Return the [X, Y] coordinate for the center point of the cell that contains the specified text.  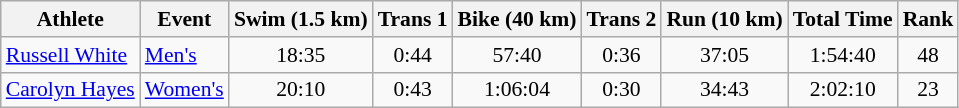
20:10 [301, 90]
1:54:40 [843, 55]
Russell White [70, 55]
Rank [928, 19]
Men's [184, 55]
37:05 [724, 55]
1:06:04 [518, 90]
Athlete [70, 19]
34:43 [724, 90]
2:02:10 [843, 90]
Event [184, 19]
0:30 [621, 90]
18:35 [301, 55]
0:36 [621, 55]
Trans 1 [413, 19]
Swim (1.5 km) [301, 19]
0:43 [413, 90]
57:40 [518, 55]
Women's [184, 90]
0:44 [413, 55]
48 [928, 55]
Run (10 km) [724, 19]
Total Time [843, 19]
Trans 2 [621, 19]
Bike (40 km) [518, 19]
Carolyn Hayes [70, 90]
23 [928, 90]
